Extract the (X, Y) coordinate from the center of the cell holding the provided text.  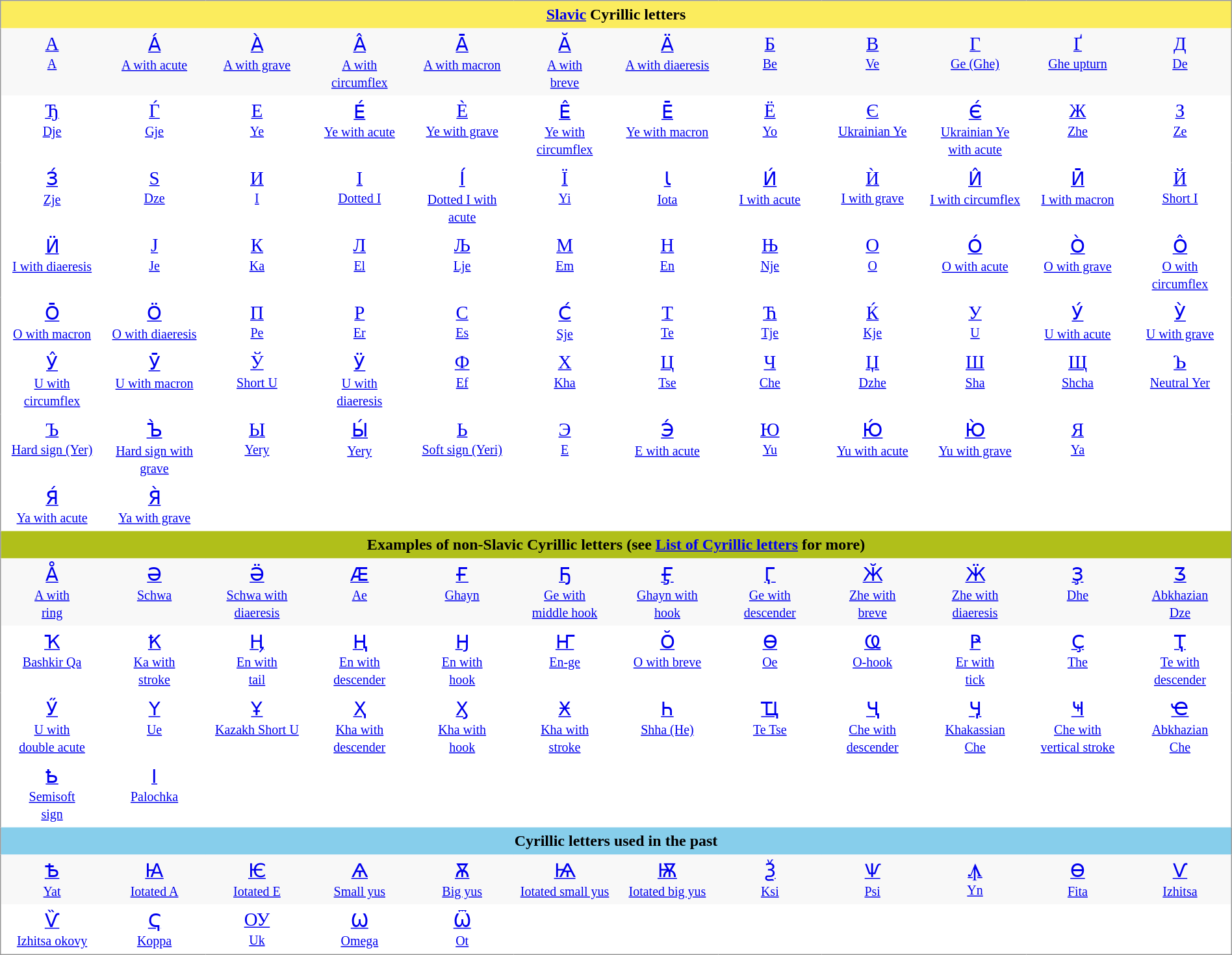
А̀A with grave (257, 62)
ҨO-hook (873, 659)
Я̀Ya with grave (155, 506)
ЫYery (257, 448)
ӶGe withdescender (770, 592)
О̀O with grave (1078, 264)
Slavic Cyrillic letters (616, 14)
ѪBig yus (462, 880)
РEr (359, 322)
И̂I with circumflex (975, 196)
ФEf (462, 381)
ҸChe withvertical stroke (1078, 726)
ӾKha withstroke (565, 726)
ҀKoppa (155, 929)
ӘSchwa (155, 592)
ӔAe (359, 592)
ӐA withbreve (565, 62)
ѲFita (1078, 880)
ЊNje (770, 264)
БBe (770, 62)
О̄O with macron (52, 322)
ҎEr withtick (975, 659)
ѨIotated small yus (565, 880)
Examples of non-Slavic Cyrillic letters (see List of Cyrillic letters for more) (616, 545)
ЯYa (1078, 448)
ХKha (565, 381)
ӒA with diaeresis (667, 62)
ҒGhayn (462, 592)
СEs (462, 322)
ѶIzhitsa okovy (52, 929)
ӰU withdiaeresis (359, 381)
ҮUe (155, 726)
ҰKazakh Short U (257, 726)
Е̄Ye with macron (667, 129)
ЏDzhe (873, 381)
ӉEn withtail (257, 659)
ѢYat (52, 880)
ꙖIotated A (155, 880)
ГGe (Ghe) (975, 62)
ѠOmega (359, 929)
ѮKsi (770, 880)
Cyrillic letters used in the past (616, 841)
ІDotted I (359, 196)
О̂O with circumflex (1180, 264)
Ю́Yu with acute (873, 448)
Е́Ye with acute (359, 129)
ПPe (257, 322)
ЮYu (770, 448)
ӁZhe withbreve (873, 592)
ЍI with grave (873, 196)
ЋTje (770, 322)
ӤI with diaeresis (52, 264)
ҼAbkhazianChe (1180, 726)
ЪHard sign (Yer) (52, 448)
А́A with acute (155, 62)
ӋKhakassianChe (975, 726)
У́U with acute (1078, 322)
Ы́Yery (359, 448)
І́Dotted I with acute (462, 196)
ҢEn withdescender (359, 659)
ҪThe (1078, 659)
ЉLje (462, 264)
А̄A with macron (462, 62)
ЈJe (155, 264)
ҬTe withdescender (1180, 659)
ҌSemisoftsign (52, 794)
ѴIzhitsa (1180, 880)
НEn (667, 264)
АA (52, 62)
ЬSoft sign (Yeri) (462, 448)
ꙆIota (667, 196)
ҶChe withdescender (873, 726)
ҺShha (He) (667, 726)
ЕYe (257, 129)
ѦSmall yus (359, 880)
ӜZhe withdiaeresis (975, 592)
ТTe (667, 322)
ѬIotated big yus (667, 880)
ҘDhe (1078, 592)
ѾOt (462, 929)
ОO (873, 264)
ѰPsi (873, 880)
ӇEn withhook (462, 659)
ЭE (565, 448)
ꙎNeutral Yer (1180, 381)
ИI (257, 196)
ДDe (1180, 62)
ҞKa withstroke (155, 659)
ЅDze (155, 196)
У̀U with grave (1180, 322)
ӀPalochka (155, 794)
ӢI with macron (1078, 196)
ҔGe withmiddle hook (565, 592)
ЃGje (155, 129)
ЇYi (565, 196)
ОУUk (257, 929)
А̊A withring (52, 592)
ЖZhe (1078, 129)
И́I with acute (770, 196)
ӨOe (770, 659)
ӠAbkhazianDze (1180, 592)
ЩShcha (1078, 381)
У̂U with circumflex (52, 381)
О̆O with breve (667, 659)
Ю̀Yu with grave (975, 448)
УU (975, 322)
Я́Ya with acute (52, 506)
ШSha (975, 381)
ӚSchwa withdiaeresis (257, 592)
ЎShort U (257, 381)
ҤEn-ge (565, 659)
ЀYe with grave (462, 129)
ЗZe (1180, 129)
А̂A with circumflex (359, 62)
ЁYo (770, 129)
ЄUkrainian Ye (873, 129)
С́Sje (565, 322)
ЙShort I (1180, 196)
ӺGhayn withhook (667, 592)
ӼKha withhook (462, 726)
Ъ̀Hard sign with grave (155, 448)
ѤIotated E (257, 880)
ЌKje (873, 322)
ӲU withdouble acute (52, 726)
КKa (257, 264)
ЦTse (667, 381)
ӮU with macron (155, 381)
ҴTe Tse (770, 726)
ЧChe (770, 381)
ҲKha withdescender (359, 726)
О́O with acute (975, 264)
ҐGhe upturn (1078, 62)
ӦO with diaeresis (155, 322)
Є́Ukrainian Ye with acute (975, 129)
ВVe (873, 62)
ҠBashkir Qa (52, 659)
ꙞYn (975, 880)
ЂDje (52, 129)
З́Zje (52, 196)
Е̂Ye with circumflex (565, 129)
ЛEl (359, 264)
Э́E with acute (667, 448)
МEm (565, 264)
